Output the (X, Y) coordinate of the center of the cell containing the given text.  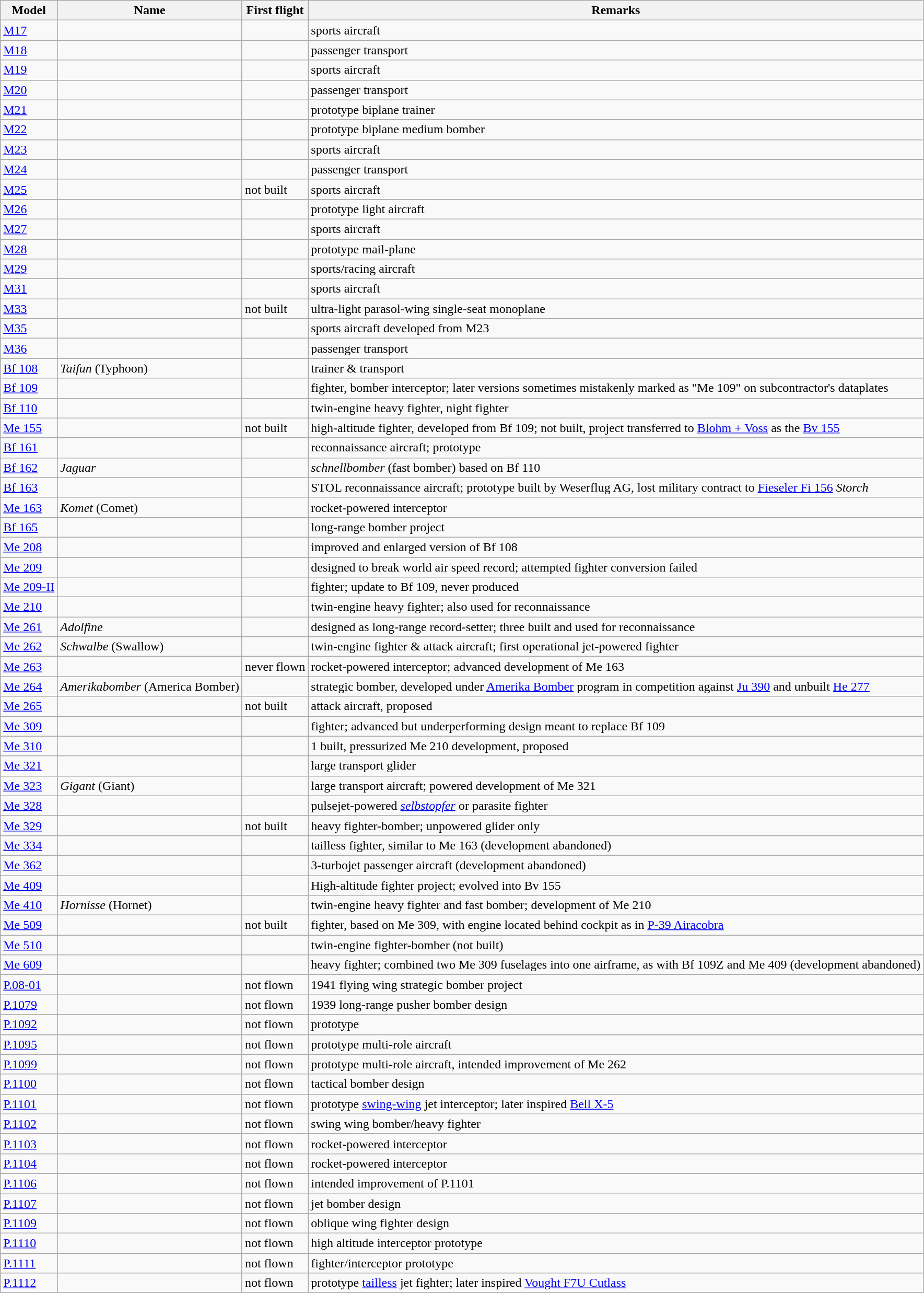
Remarks (616, 10)
never flown (275, 667)
P.1100 (29, 1084)
Me 609 (29, 965)
M28 (29, 249)
Me 328 (29, 806)
jet bomber design (616, 1203)
1941 flying wing strategic bomber project (616, 985)
P.1095 (29, 1044)
M25 (29, 189)
Me 261 (29, 627)
Bf 161 (29, 448)
strategic bomber, developed under Amerika Bomber program in competition against Ju 390 and unbuilt He 277 (616, 686)
twin-engine heavy fighter; also used for reconnaissance (616, 607)
Me 265 (29, 706)
Bf 162 (29, 468)
3-turbojet passenger aircraft (development abandoned) (616, 865)
P.1104 (29, 1163)
Me 410 (29, 905)
Gigant (Giant) (150, 786)
prototype multi-role aircraft, intended improvement of Me 262 (616, 1064)
oblique wing fighter design (616, 1224)
twin-engine fighter-bomber (not built) (616, 945)
P.1079 (29, 1005)
Bf 109 (29, 388)
P.1109 (29, 1224)
M20 (29, 90)
Me 309 (29, 726)
P.1102 (29, 1124)
Me 209-II (29, 587)
ultra-light parasol-wing single-seat monoplane (616, 309)
Me 509 (29, 925)
Me 510 (29, 945)
prototype mail-plane (616, 249)
fighter, bomber interceptor; later versions sometimes mistakenly marked as "Me 109" on subcontractor's dataplates (616, 388)
Schwalbe (Swallow) (150, 647)
long-range bomber project (616, 527)
High-altitude fighter project; evolved into Bv 155 (616, 886)
prototype multi-role aircraft (616, 1044)
prototype light aircraft (616, 209)
First flight (275, 10)
Komet (Comet) (150, 507)
P.1111 (29, 1263)
prototype tailless jet fighter; later inspired Vought F7U Cutlass (616, 1283)
sports/racing aircraft (616, 269)
large transport glider (616, 766)
twin-engine heavy fighter, night fighter (616, 408)
twin-engine heavy fighter and fast bomber; development of Me 210 (616, 905)
Bf 163 (29, 487)
P.1106 (29, 1183)
fighter; update to Bf 109, never produced (616, 587)
Bf 165 (29, 527)
designed as long-range record-setter; three built and used for reconnaissance (616, 627)
1939 long-range pusher bomber design (616, 1005)
Me 262 (29, 647)
prototype (616, 1024)
M26 (29, 209)
rocket-powered interceptor; advanced development of Me 163 (616, 667)
1 built, pressurized Me 210 development, proposed (616, 746)
prototype swing-wing jet interceptor; later inspired Bell X-5 (616, 1104)
prototype biplane medium bomber (616, 130)
fighter, based on Me 309, with engine located behind cockpit as in P-39 Airacobra (616, 925)
M27 (29, 229)
M21 (29, 110)
Me 264 (29, 686)
high-altitude fighter, developed from Bf 109; not built, project transferred to Blohm + Voss as the Bv 155 (616, 428)
M31 (29, 289)
Model (29, 10)
P.1103 (29, 1144)
intended improvement of P.1101 (616, 1183)
designed to break world air speed record; attempted fighter conversion failed (616, 567)
Name (150, 10)
Me 155 (29, 428)
Me 362 (29, 865)
Bf 110 (29, 408)
Amerikabomber (America Bomber) (150, 686)
fighter/interceptor prototype (616, 1263)
Jaguar (150, 468)
M22 (29, 130)
P.1110 (29, 1243)
improved and enlarged version of Bf 108 (616, 547)
trainer & transport (616, 368)
large transport aircraft; powered development of Me 321 (616, 786)
Taifun (Typhoon) (150, 368)
Me 329 (29, 825)
P.1101 (29, 1104)
Hornisse (Hornet) (150, 905)
M29 (29, 269)
schnellbomber (fast bomber) based on Bf 110 (616, 468)
tactical bomber design (616, 1084)
M36 (29, 348)
high altitude interceptor prototype (616, 1243)
prototype biplane trainer (616, 110)
swing wing bomber/heavy fighter (616, 1124)
P.1112 (29, 1283)
heavy fighter-bomber; unpowered glider only (616, 825)
M35 (29, 329)
Me 210 (29, 607)
attack aircraft, proposed (616, 706)
Bf 108 (29, 368)
M18 (29, 50)
Me 310 (29, 746)
Me 163 (29, 507)
Me 321 (29, 766)
fighter; advanced but underperforming design meant to replace Bf 109 (616, 726)
M17 (29, 30)
M19 (29, 70)
Me 263 (29, 667)
sports aircraft developed from M23 (616, 329)
Me 209 (29, 567)
twin-engine fighter & attack aircraft; first operational jet-powered fighter (616, 647)
M24 (29, 169)
P.08-01 (29, 985)
P.1099 (29, 1064)
P.1092 (29, 1024)
STOL reconnaissance aircraft; prototype built by Weserflug AG, lost military contract to Fieseler Fi 156 Storch (616, 487)
Adolfine (150, 627)
reconnaissance aircraft; prototype (616, 448)
Me 208 (29, 547)
Me 323 (29, 786)
heavy fighter; combined two Me 309 fuselages into one airframe, as with Bf 109Z and Me 409 (development abandoned) (616, 965)
pulsejet-powered selbstopfer or parasite fighter (616, 806)
M33 (29, 309)
tailless fighter, similar to Me 163 (development abandoned) (616, 845)
Me 409 (29, 886)
P.1107 (29, 1203)
Me 334 (29, 845)
M23 (29, 149)
